Identify which cell holds the provided text, then report its (x, y) central coordinate. 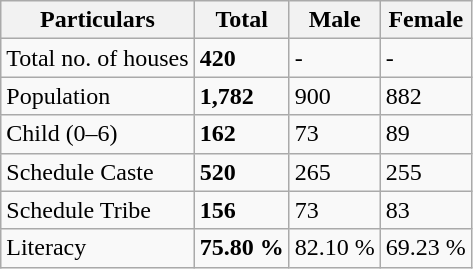
83 (426, 210)
Schedule Tribe (98, 210)
75.80 % (242, 248)
69.23 % (426, 248)
Child (0–6) (98, 134)
Total (242, 20)
Literacy (98, 248)
Male (334, 20)
420 (242, 58)
Schedule Caste (98, 172)
Particulars (98, 20)
255 (426, 172)
Population (98, 96)
265 (334, 172)
1,782 (242, 96)
156 (242, 210)
900 (334, 96)
Female (426, 20)
89 (426, 134)
882 (426, 96)
82.10 % (334, 248)
Total no. of houses (98, 58)
520 (242, 172)
162 (242, 134)
